Return (x, y) of the center of cell containing provided text 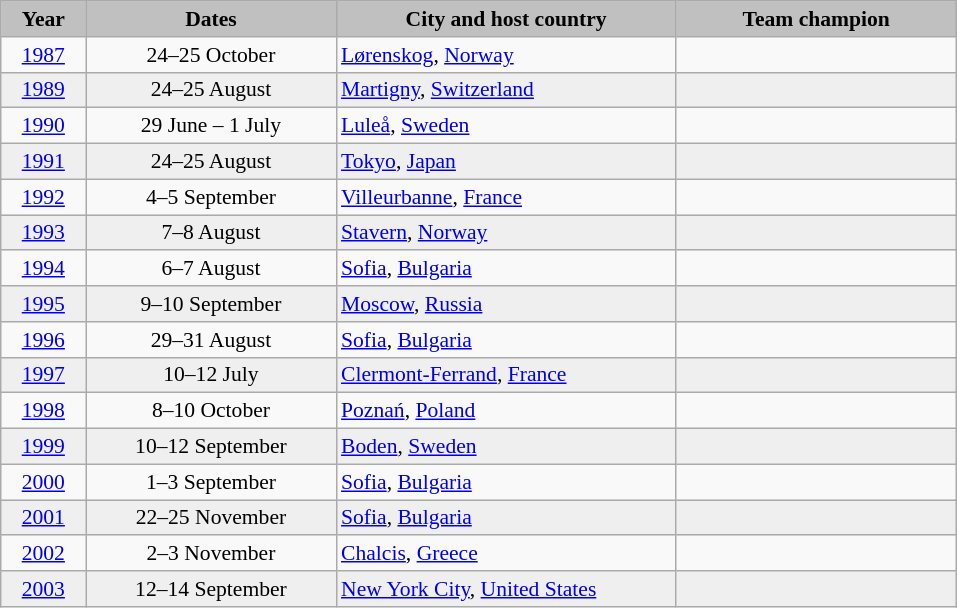
22–25 November (211, 518)
1996 (44, 340)
Luleå, Sweden (506, 126)
Moscow, Russia (506, 304)
8–10 October (211, 411)
Clermont-Ferrand, France (506, 375)
1987 (44, 55)
Martigny, Switzerland (506, 90)
24–25 October (211, 55)
2003 (44, 589)
1997 (44, 375)
2–3 November (211, 554)
2001 (44, 518)
10–12 July (211, 375)
9–10 September (211, 304)
1999 (44, 447)
Team champion (816, 19)
Year (44, 19)
29–31 August (211, 340)
4–5 September (211, 197)
12–14 September (211, 589)
1992 (44, 197)
New York City, United States (506, 589)
1991 (44, 162)
1998 (44, 411)
Villeurbanne, France (506, 197)
1994 (44, 269)
1990 (44, 126)
29 June – 1 July (211, 126)
6–7 August (211, 269)
1993 (44, 233)
Poznań, Poland (506, 411)
2002 (44, 554)
1989 (44, 90)
City and host country (506, 19)
2000 (44, 482)
10–12 September (211, 447)
Dates (211, 19)
7–8 August (211, 233)
Chalcis, Greece (506, 554)
Tokyo, Japan (506, 162)
Stavern, Norway (506, 233)
Boden, Sweden (506, 447)
1995 (44, 304)
Lørenskog, Norway (506, 55)
1–3 September (211, 482)
